Extract the (X, Y) coordinate from the center of the cell holding the provided text.  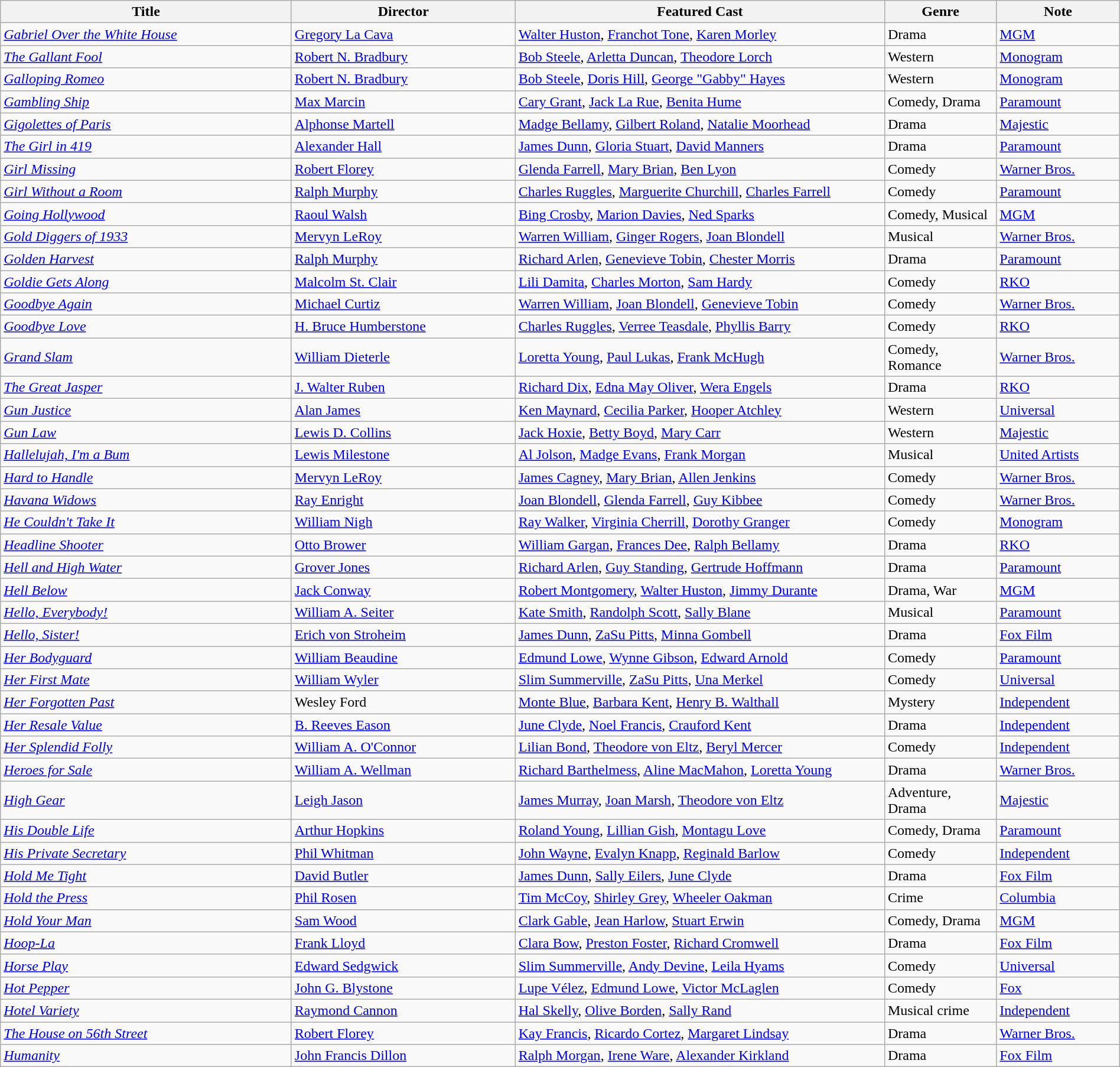
Gun Justice (146, 410)
Her First Mate (146, 680)
Richard Arlen, Guy Standing, Gertrude Hoffmann (699, 567)
Musical crime (940, 1010)
Hell and High Water (146, 567)
The Gallant Fool (146, 57)
Hello, Sister! (146, 635)
John G. Blystone (403, 988)
Glenda Farrell, Mary Brian, Ben Lyon (699, 169)
Her Resale Value (146, 725)
Goldie Gets Along (146, 282)
Kay Francis, Ricardo Cortez, Margaret Lindsay (699, 1033)
Jack Conway (403, 590)
Bing Crosby, Marion Davies, Ned Sparks (699, 214)
J. Walter Ruben (403, 388)
Walter Huston, Franchot Tone, Karen Morley (699, 34)
Lupe Vélez, Edmund Lowe, Victor McLaglen (699, 988)
Malcolm St. Clair (403, 282)
Comedy, Romance (940, 357)
Havana Widows (146, 500)
Ken Maynard, Cecilia Parker, Hooper Atchley (699, 410)
Edmund Lowe, Wynne Gibson, Edward Arnold (699, 658)
Mystery (940, 702)
Grover Jones (403, 567)
Jack Hoxie, Betty Boyd, Mary Carr (699, 432)
Monte Blue, Barbara Kent, Henry B. Walthall (699, 702)
Phil Whitman (403, 853)
Going Hollywood (146, 214)
Sam Wood (403, 920)
Tim McCoy, Shirley Grey, Wheeler Oakman (699, 898)
Leigh Jason (403, 800)
Bob Steele, Doris Hill, George "Gabby" Hayes (699, 79)
Loretta Young, Paul Lukas, Frank McHugh (699, 357)
Grand Slam (146, 357)
His Private Secretary (146, 853)
Richard Dix, Edna May Oliver, Wera Engels (699, 388)
William Beaudine (403, 658)
Cary Grant, Jack La Rue, Benita Hume (699, 102)
June Clyde, Noel Francis, Crauford Kent (699, 725)
The Great Jasper (146, 388)
The Girl in 419 (146, 147)
William A. Seiter (403, 612)
Frank Lloyd (403, 943)
Gun Law (146, 432)
Columbia (1058, 898)
Charles Ruggles, Marguerite Churchill, Charles Farrell (699, 191)
Girl Missing (146, 169)
Joan Blondell, Glenda Farrell, Guy Kibbee (699, 500)
High Gear (146, 800)
Her Forgotten Past (146, 702)
Arthur Hopkins (403, 831)
Edward Sedgwick (403, 965)
Ray Walker, Virginia Cherrill, Dorothy Granger (699, 522)
Alan James (403, 410)
Slim Summerville, Andy Devine, Leila Hyams (699, 965)
Gregory La Cava (403, 34)
Gabriel Over the White House (146, 34)
Fox (1058, 988)
Hold Your Man (146, 920)
Genre (940, 12)
H. Bruce Humberstone (403, 327)
Raymond Cannon (403, 1010)
John Francis Dillon (403, 1056)
Goodbye Again (146, 304)
Crime (940, 898)
Hallelujah, I'm a Bum (146, 455)
Warren William, Joan Blondell, Genevieve Tobin (699, 304)
Richard Barthelmess, Aline MacMahon, Loretta Young (699, 770)
Robert Montgomery, Walter Huston, Jimmy Durante (699, 590)
Hotel Variety (146, 1010)
Hold the Press (146, 898)
Galloping Romeo (146, 79)
Warren William, Ginger Rogers, Joan Blondell (699, 236)
Heroes for Sale (146, 770)
Headline Shooter (146, 545)
James Dunn, ZaSu Pitts, Minna Gombell (699, 635)
Richard Arlen, Genevieve Tobin, Chester Morris (699, 259)
Bob Steele, Arletta Duncan, Theodore Lorch (699, 57)
Her Splendid Folly (146, 747)
William Dieterle (403, 357)
Alexander Hall (403, 147)
Madge Bellamy, Gilbert Roland, Natalie Moorhead (699, 124)
Hoop-La (146, 943)
Otto Brower (403, 545)
Golden Harvest (146, 259)
Hard to Handle (146, 477)
B. Reeves Eason (403, 725)
Al Jolson, Madge Evans, Frank Morgan (699, 455)
David Butler (403, 876)
Max Marcin (403, 102)
Clara Bow, Preston Foster, Richard Cromwell (699, 943)
Girl Without a Room (146, 191)
Alphonse Martell (403, 124)
Wesley Ford (403, 702)
John Wayne, Evalyn Knapp, Reginald Barlow (699, 853)
William Wyler (403, 680)
Gold Diggers of 1933 (146, 236)
Featured Cast (699, 12)
Comedy, Musical (940, 214)
Note (1058, 12)
Title (146, 12)
William A. O'Connor (403, 747)
Slim Summerville, ZaSu Pitts, Una Merkel (699, 680)
James Dunn, Gloria Stuart, David Manners (699, 147)
Drama, War (940, 590)
Kate Smith, Randolph Scott, Sally Blane (699, 612)
Lilian Bond, Theodore von Eltz, Beryl Mercer (699, 747)
Horse Play (146, 965)
Ray Enright (403, 500)
Hot Pepper (146, 988)
Raoul Walsh (403, 214)
He Couldn't Take It (146, 522)
His Double Life (146, 831)
Erich von Stroheim (403, 635)
James Cagney, Mary Brian, Allen Jenkins (699, 477)
Lewis D. Collins (403, 432)
Gigolettes of Paris (146, 124)
James Murray, Joan Marsh, Theodore von Eltz (699, 800)
Hell Below (146, 590)
Michael Curtiz (403, 304)
James Dunn, Sally Eilers, June Clyde (699, 876)
William Gargan, Frances Dee, Ralph Bellamy (699, 545)
Adventure, Drama (940, 800)
Hold Me Tight (146, 876)
William Nigh (403, 522)
Goodbye Love (146, 327)
Humanity (146, 1056)
Lili Damita, Charles Morton, Sam Hardy (699, 282)
Her Bodyguard (146, 658)
United Artists (1058, 455)
The House on 56th Street (146, 1033)
Phil Rosen (403, 898)
Clark Gable, Jean Harlow, Stuart Erwin (699, 920)
Lewis Milestone (403, 455)
Ralph Morgan, Irene Ware, Alexander Kirkland (699, 1056)
Hello, Everybody! (146, 612)
Hal Skelly, Olive Borden, Sally Rand (699, 1010)
William A. Wellman (403, 770)
Gambling Ship (146, 102)
Director (403, 12)
Charles Ruggles, Verree Teasdale, Phyllis Barry (699, 327)
Roland Young, Lillian Gish, Montagu Love (699, 831)
